Capture the cell that displays the provided text and extract its (x, y) central coordinate. 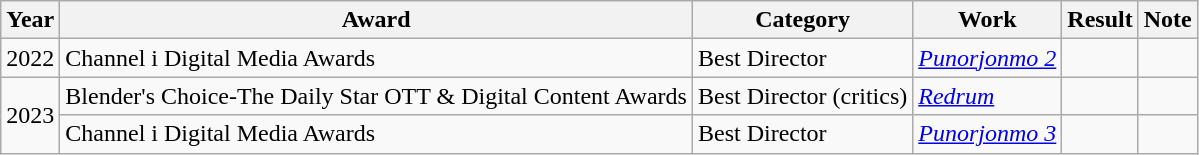
Result (1100, 20)
Best Director (critics) (802, 96)
2022 (30, 58)
Work (988, 20)
Blender's Choice-The Daily Star OTT & Digital Content Awards (376, 96)
2023 (30, 115)
Award (376, 20)
Punorjonmo 3 (988, 134)
Year (30, 20)
Redrum (988, 96)
Category (802, 20)
Punorjonmo 2 (988, 58)
Note (1168, 20)
